Search for the cell housing the specified text and yield its [x, y] center coordinate. 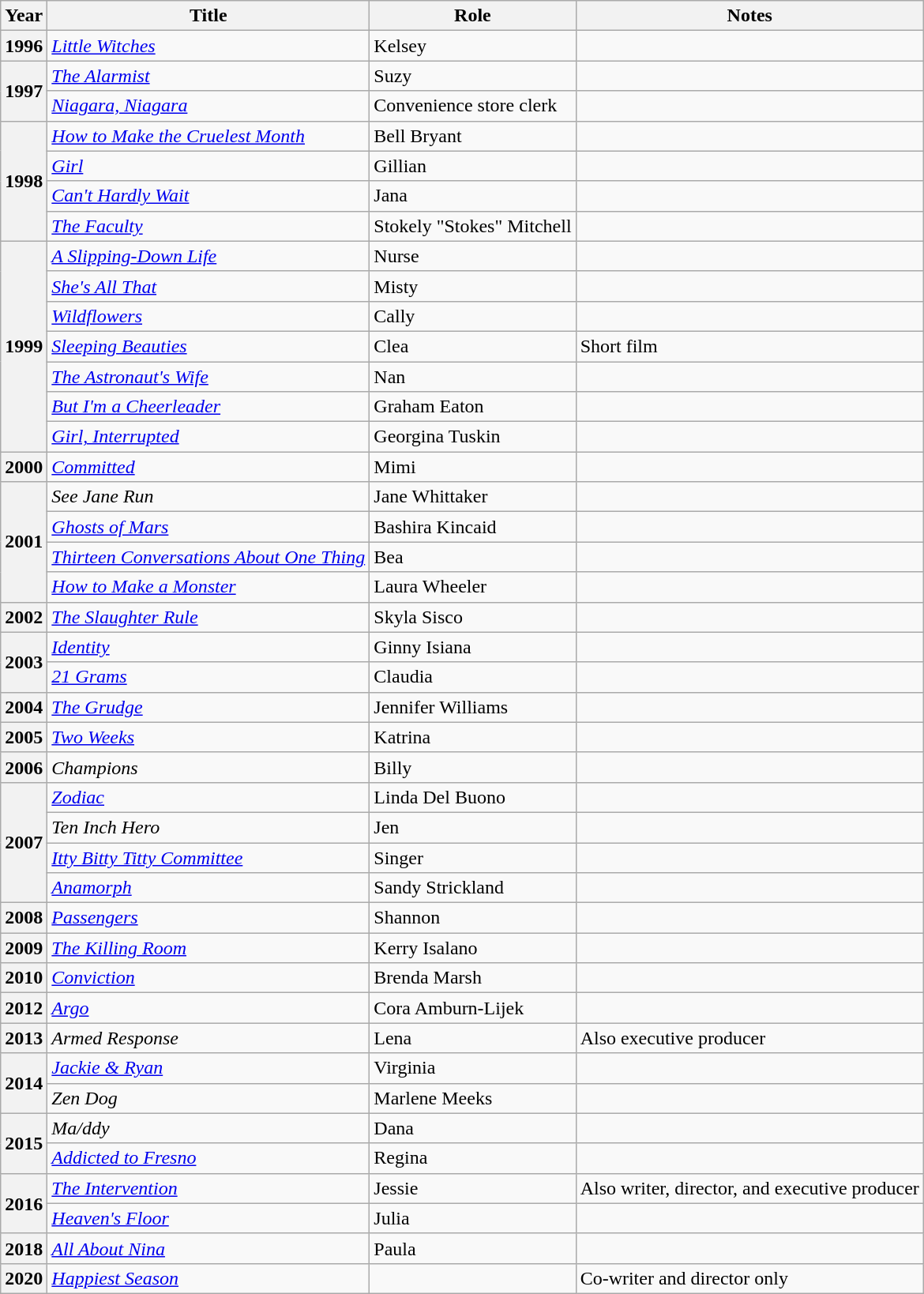
Ten Inch Hero [208, 827]
Jennifer Williams [472, 707]
The Alarmist [208, 76]
Gillian [472, 166]
2006 [24, 767]
Jessie [472, 1188]
Suzy [472, 76]
Title [208, 16]
Heaven's Floor [208, 1218]
2001 [24, 542]
Ginny Isiana [472, 647]
All About Nina [208, 1248]
A Slipping-Down Life [208, 256]
Passengers [208, 918]
Girl, Interrupted [208, 437]
Nan [472, 377]
Claudia [472, 677]
Bea [472, 557]
Regina [472, 1158]
1999 [24, 346]
Julia [472, 1218]
1996 [24, 46]
Notes [749, 16]
Jackie & Ryan [208, 1068]
2015 [24, 1143]
Georgina Tuskin [472, 437]
Convenience store clerk [472, 106]
2008 [24, 918]
Short film [749, 346]
Nurse [472, 256]
Misty [472, 286]
Brenda Marsh [472, 978]
2005 [24, 737]
Paula [472, 1248]
Niagara, Niagara [208, 106]
Katrina [472, 737]
The Intervention [208, 1188]
Virginia [472, 1068]
Addicted to Fresno [208, 1158]
Linda Del Buono [472, 797]
How to Make the Cruelest Month [208, 136]
Also writer, director, and executive producer [749, 1188]
Cora Amburn-Lijek [472, 1008]
Role [472, 16]
Jane Whittaker [472, 497]
Marlene Meeks [472, 1098]
Kerry Isalano [472, 948]
Thirteen Conversations About One Thing [208, 557]
See Jane Run [208, 497]
2014 [24, 1083]
1998 [24, 181]
Co-writer and director only [749, 1278]
The Grudge [208, 707]
Bashira Kincaid [472, 527]
The Faculty [208, 226]
She's All That [208, 286]
1997 [24, 91]
Cally [472, 316]
Anamorph [208, 888]
Jen [472, 827]
2020 [24, 1278]
Conviction [208, 978]
2000 [24, 467]
Skyla Sisco [472, 617]
Stokely "Stokes" Mitchell [472, 226]
Zodiac [208, 797]
Kelsey [472, 46]
Also executive producer [749, 1038]
2018 [24, 1248]
Year [24, 16]
Mimi [472, 467]
2003 [24, 662]
Jana [472, 196]
Ghosts of Mars [208, 527]
Bell Bryant [472, 136]
Armed Response [208, 1038]
Little Witches [208, 46]
Sandy Strickland [472, 888]
2013 [24, 1038]
Wildflowers [208, 316]
The Slaughter Rule [208, 617]
2007 [24, 842]
Dana [472, 1128]
Billy [472, 767]
Laura Wheeler [472, 587]
Itty Bitty Titty Committee [208, 857]
Sleeping Beauties [208, 346]
Two Weeks [208, 737]
Zen Dog [208, 1098]
2002 [24, 617]
Lena [472, 1038]
Ma/ddy [208, 1128]
Happiest Season [208, 1278]
2012 [24, 1008]
Can't Hardly Wait [208, 196]
2004 [24, 707]
Identity [208, 647]
Graham Eaton [472, 407]
Shannon [472, 918]
2010 [24, 978]
2016 [24, 1203]
Champions [208, 767]
The Astronaut's Wife [208, 377]
But I'm a Cheerleader [208, 407]
Singer [472, 857]
How to Make a Monster [208, 587]
21 Grams [208, 677]
2009 [24, 948]
Clea [472, 346]
Argo [208, 1008]
Committed [208, 467]
Girl [208, 166]
The Killing Room [208, 948]
